Search for the cell housing the specified text and yield its [X, Y] center coordinate. 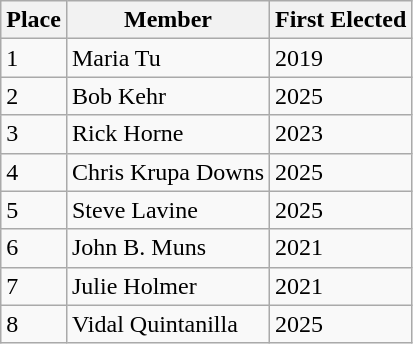
Chris Krupa Downs [168, 172]
John B. Muns [168, 248]
2019 [341, 58]
First Elected [341, 20]
2 [34, 96]
Maria Tu [168, 58]
5 [34, 210]
Place [34, 20]
Julie Holmer [168, 286]
8 [34, 324]
1 [34, 58]
4 [34, 172]
Rick Horne [168, 134]
Steve Lavine [168, 210]
Vidal Quintanilla [168, 324]
3 [34, 134]
Bob Kehr [168, 96]
2023 [341, 134]
7 [34, 286]
Member [168, 20]
6 [34, 248]
